Return [x, y] of the center of cell containing provided text 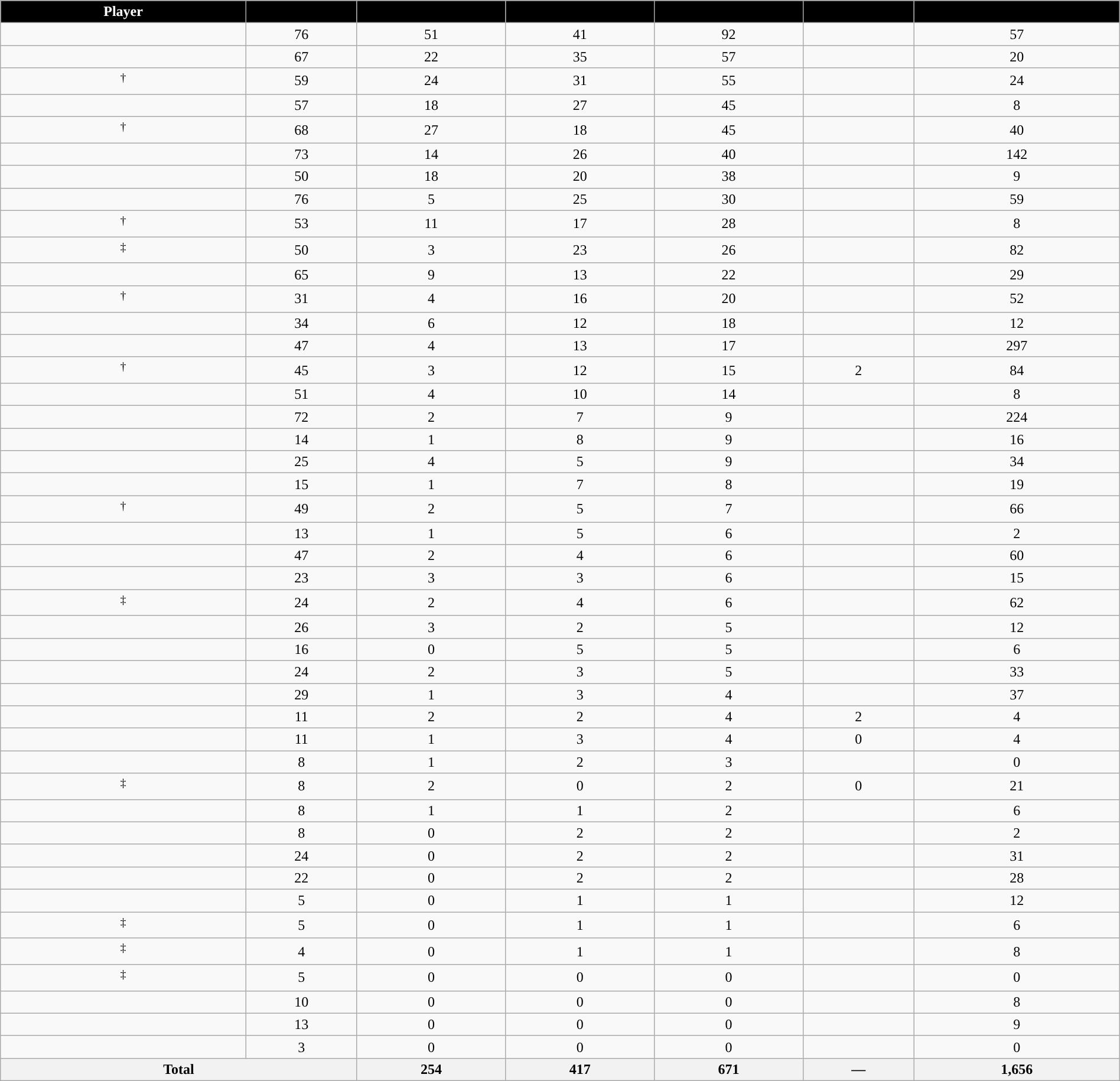
68 [301, 130]
52 [1017, 299]
37 [1017, 694]
60 [1017, 556]
38 [729, 177]
671 [729, 1069]
30 [729, 199]
142 [1017, 154]
33 [1017, 672]
65 [301, 274]
1,656 [1017, 1069]
66 [1017, 509]
417 [580, 1069]
Total [178, 1069]
35 [580, 57]
92 [729, 34]
53 [301, 223]
84 [1017, 370]
72 [301, 417]
297 [1017, 346]
21 [1017, 787]
Player [123, 12]
49 [301, 509]
— [858, 1069]
62 [1017, 603]
67 [301, 57]
82 [1017, 250]
55 [729, 82]
41 [580, 34]
19 [1017, 484]
254 [431, 1069]
224 [1017, 417]
73 [301, 154]
